Identify which cell holds the provided text, then report its (X, Y) central coordinate. 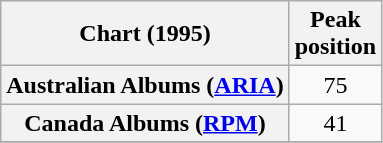
Canada Albums (RPM) (145, 123)
Chart (1995) (145, 34)
Australian Albums (ARIA) (145, 85)
Peakposition (335, 34)
75 (335, 85)
41 (335, 123)
